Output the [X, Y] coordinate of the center of the cell containing the given text.  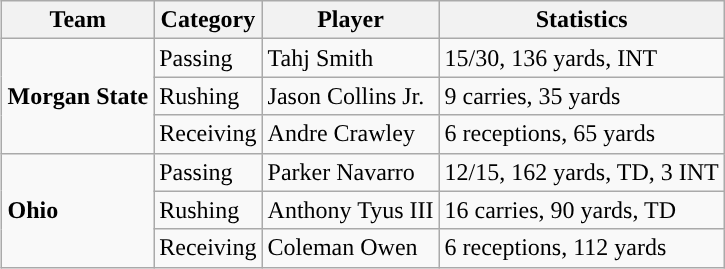
Team [78, 20]
Ohio [78, 210]
Coleman Owen [350, 248]
9 carries, 35 yards [582, 96]
Jason Collins Jr. [350, 96]
Player [350, 20]
Parker Navarro [350, 172]
Morgan State [78, 96]
Anthony Tyus III [350, 210]
16 carries, 90 yards, TD [582, 210]
Category [208, 20]
Statistics [582, 20]
12/15, 162 yards, TD, 3 INT [582, 172]
6 receptions, 112 yards [582, 248]
15/30, 136 yards, INT [582, 58]
Andre Crawley [350, 134]
Tahj Smith [350, 58]
6 receptions, 65 yards [582, 134]
